Extract the (X, Y) coordinate from the center of the cell holding the provided text.  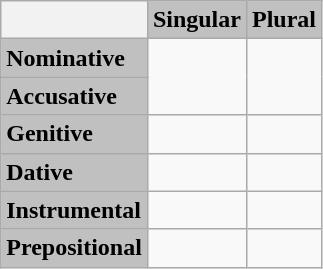
Instrumental (74, 210)
Singular (196, 20)
Nominative (74, 58)
Plural (284, 20)
Prepositional (74, 248)
Genitive (74, 134)
Dative (74, 172)
Accusative (74, 96)
